Detect which cell encompasses the target text, then output its [X, Y] center coordinate. 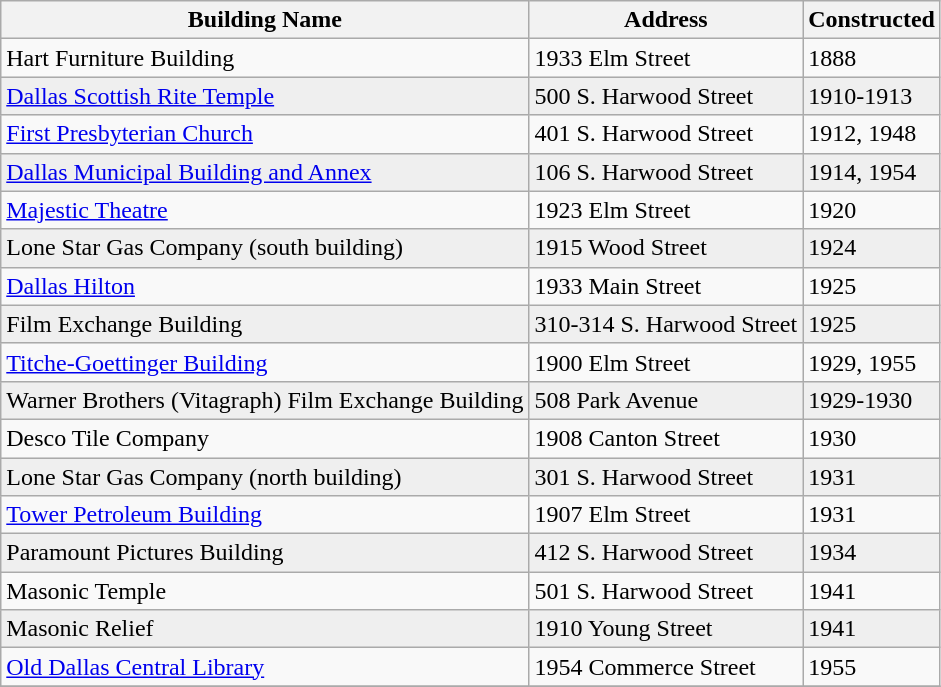
Majestic Theatre [265, 210]
500 S. Harwood Street [666, 96]
1934 [872, 553]
Dallas Hilton [265, 286]
Paramount Pictures Building [265, 553]
1955 [872, 667]
1888 [872, 58]
Building Name [265, 20]
1933 Elm Street [666, 58]
Tower Petroleum Building [265, 515]
Dallas Scottish Rite Temple [265, 96]
Film Exchange Building [265, 324]
1907 Elm Street [666, 515]
1915 Wood Street [666, 248]
1900 Elm Street [666, 362]
412 S. Harwood Street [666, 553]
1908 Canton Street [666, 438]
508 Park Avenue [666, 400]
1912, 1948 [872, 134]
301 S. Harwood Street [666, 477]
501 S. Harwood Street [666, 591]
310-314 S. Harwood Street [666, 324]
401 S. Harwood Street [666, 134]
Desco Tile Company [265, 438]
Warner Brothers (Vitagraph) Film Exchange Building [265, 400]
1910-1913 [872, 96]
1954 Commerce Street [666, 667]
Lone Star Gas Company (south building) [265, 248]
Constructed [872, 20]
1910 Young Street [666, 629]
First Presbyterian Church [265, 134]
Masonic Temple [265, 591]
1914, 1954 [872, 172]
1933 Main Street [666, 286]
Old Dallas Central Library [265, 667]
1920 [872, 210]
Hart Furniture Building [265, 58]
1930 [872, 438]
1929-1930 [872, 400]
Address [666, 20]
Lone Star Gas Company (north building) [265, 477]
Titche-Goettinger Building [265, 362]
1923 Elm Street [666, 210]
1924 [872, 248]
1929, 1955 [872, 362]
Masonic Relief [265, 629]
106 S. Harwood Street [666, 172]
Dallas Municipal Building and Annex [265, 172]
